Identify which cell holds the provided text, then report its [X, Y] central coordinate. 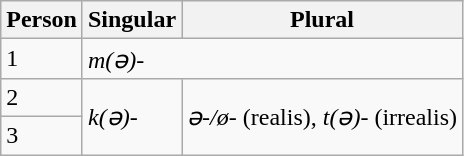
Plural [322, 20]
Singular [132, 20]
1 [42, 59]
3 [42, 135]
2 [42, 97]
m(ə)- [272, 59]
ə-/ø- (realis), t(ə)- (irrealis) [322, 116]
k(ə)- [132, 116]
Person [42, 20]
